Search for the cell housing the specified text and yield its [x, y] center coordinate. 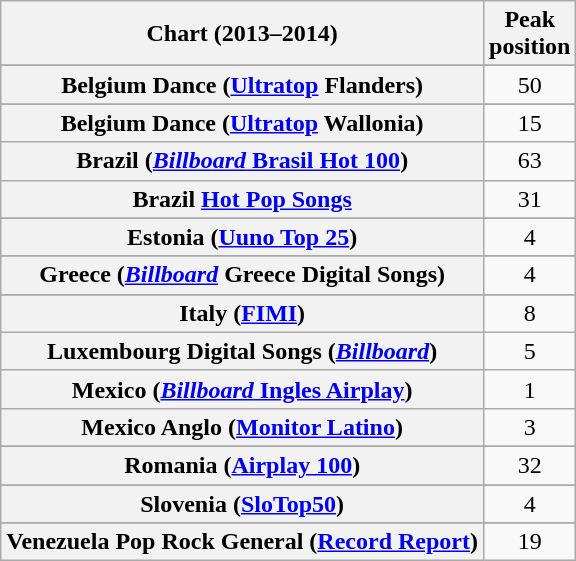
Greece (Billboard Greece Digital Songs) [242, 275]
Chart (2013–2014) [242, 34]
Belgium Dance (Ultratop Wallonia) [242, 123]
50 [530, 85]
3 [530, 427]
Estonia (Uuno Top 25) [242, 237]
Belgium Dance (Ultratop Flanders) [242, 85]
1 [530, 389]
15 [530, 123]
Mexico (Billboard Ingles Airplay) [242, 389]
Brazil (Billboard Brasil Hot 100) [242, 161]
31 [530, 199]
Venezuela Pop Rock General (Record Report) [242, 542]
32 [530, 465]
Italy (FIMI) [242, 313]
Brazil Hot Pop Songs [242, 199]
Mexico Anglo (Monitor Latino) [242, 427]
8 [530, 313]
Luxembourg Digital Songs (Billboard) [242, 351]
Peakposition [530, 34]
Slovenia (SloTop50) [242, 503]
Romania (Airplay 100) [242, 465]
63 [530, 161]
5 [530, 351]
19 [530, 542]
